Identify which cell holds the provided text, then report its [X, Y] central coordinate. 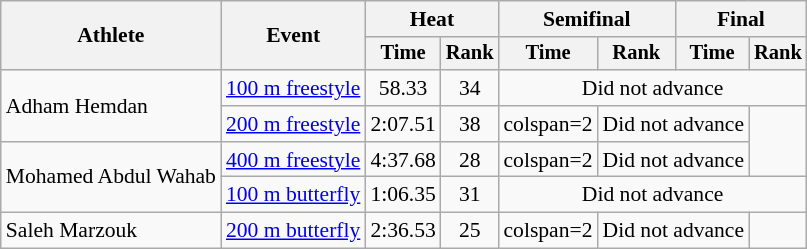
31 [470, 195]
200 m freestyle [293, 124]
1:06.35 [402, 195]
Adham Hemdan [111, 106]
100 m freestyle [293, 88]
4:37.68 [402, 160]
2:07.51 [402, 124]
Event [293, 36]
58.33 [402, 88]
400 m freestyle [293, 160]
Heat [432, 19]
Mohamed Abdul Wahab [111, 178]
Semifinal [586, 19]
Athlete [111, 36]
38 [470, 124]
100 m butterfly [293, 195]
34 [470, 88]
Saleh Marzouk [111, 231]
Final [741, 19]
28 [470, 160]
2:36.53 [402, 231]
25 [470, 231]
200 m butterfly [293, 231]
